Extract the [X, Y] coordinate from the center of the cell holding the provided text.  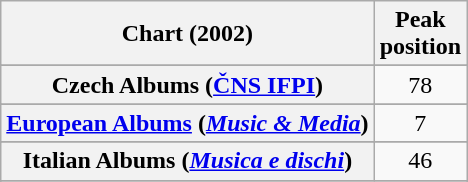
Czech Albums (ČNS IFPI) [188, 85]
Italian Albums (Musica e dischi) [188, 161]
7 [420, 123]
78 [420, 85]
Peakposition [420, 34]
Chart (2002) [188, 34]
46 [420, 161]
European Albums (Music & Media) [188, 123]
